Output the (X, Y) coordinate of the center of the cell containing the given text.  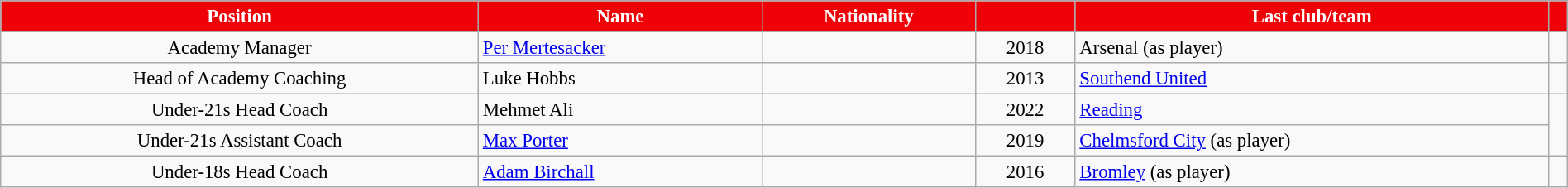
Bromley (as player) (1312, 172)
Per Mertesacker (620, 48)
2013 (1025, 79)
Academy Manager (240, 48)
Mehmet Ali (620, 110)
Under-21s Head Coach (240, 110)
Last club/team (1312, 17)
2022 (1025, 110)
Arsenal (as player) (1312, 48)
Luke Hobbs (620, 79)
Southend United (1312, 79)
Adam Birchall (620, 172)
Name (620, 17)
Max Porter (620, 141)
Head of Academy Coaching (240, 79)
2016 (1025, 172)
Under-21s Assistant Coach (240, 141)
Position (240, 17)
2018 (1025, 48)
Chelmsford City (as player) (1312, 141)
Under-18s Head Coach (240, 172)
Reading (1312, 110)
2019 (1025, 141)
Nationality (868, 17)
